Output the (x, y) coordinate of the center of the cell containing the given text.  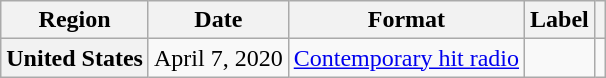
Region (75, 20)
Label (560, 20)
April 7, 2020 (218, 58)
Format (406, 20)
Date (218, 20)
United States (75, 58)
Contemporary hit radio (406, 58)
